Locate the cell with the specified text and output its [x, y] center coordinate. 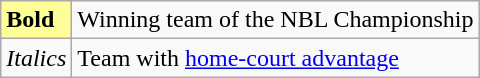
Winning team of the NBL Championship [276, 20]
Team with home-court advantage [276, 58]
Bold [36, 20]
Italics [36, 58]
